Capture the cell that displays the provided text and extract its (x, y) central coordinate. 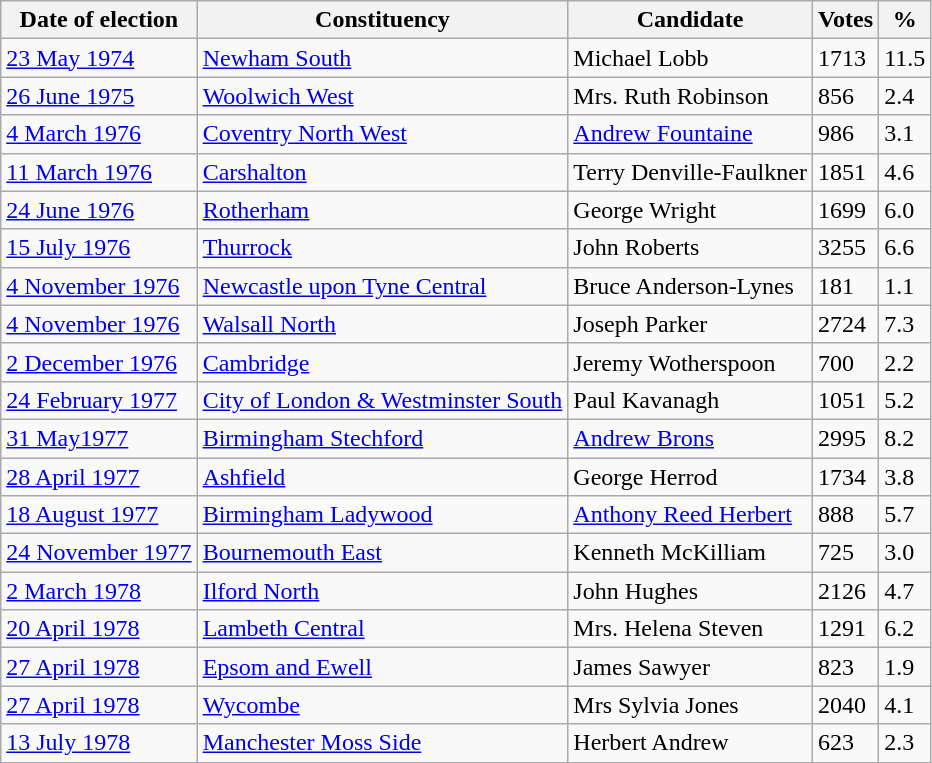
Michael Lobb (690, 58)
26 June 1975 (99, 96)
4.6 (905, 172)
Mrs. Helena Steven (690, 629)
Bournemouth East (382, 553)
1.9 (905, 667)
6.2 (905, 629)
Ashfield (382, 477)
Newham South (382, 58)
% (905, 20)
2.3 (905, 743)
Andrew Fountaine (690, 134)
1851 (845, 172)
1051 (845, 400)
4.7 (905, 591)
18 August 1977 (99, 515)
3.0 (905, 553)
Cambridge (382, 362)
Thurrock (382, 248)
24 February 1977 (99, 400)
3.8 (905, 477)
15 July 1976 (99, 248)
4 March 1976 (99, 134)
700 (845, 362)
Date of election (99, 20)
Ilford North (382, 591)
181 (845, 286)
Carshalton (382, 172)
Kenneth McKilliam (690, 553)
20 April 1978 (99, 629)
2 March 1978 (99, 591)
Andrew Brons (690, 438)
Rotherham (382, 210)
Paul Kavanagh (690, 400)
George Wright (690, 210)
986 (845, 134)
8.2 (905, 438)
Lambeth Central (382, 629)
George Herrod (690, 477)
Mrs. Ruth Robinson (690, 96)
2040 (845, 705)
3255 (845, 248)
Jeremy Wotherspoon (690, 362)
2.4 (905, 96)
Bruce Anderson-Lynes (690, 286)
888 (845, 515)
5.7 (905, 515)
Votes (845, 20)
Woolwich West (382, 96)
24 June 1976 (99, 210)
1734 (845, 477)
31 May1977 (99, 438)
Mrs Sylvia Jones (690, 705)
Anthony Reed Herbert (690, 515)
Joseph Parker (690, 324)
John Roberts (690, 248)
13 July 1978 (99, 743)
1291 (845, 629)
2724 (845, 324)
725 (845, 553)
24 November 1977 (99, 553)
623 (845, 743)
6.6 (905, 248)
2.2 (905, 362)
Wycombe (382, 705)
Walsall North (382, 324)
3.1 (905, 134)
4.1 (905, 705)
11 March 1976 (99, 172)
Manchester Moss Side (382, 743)
Birmingham Stechford (382, 438)
Coventry North West (382, 134)
856 (845, 96)
Epsom and Ewell (382, 667)
Herbert Andrew (690, 743)
James Sawyer (690, 667)
23 May 1974 (99, 58)
6.0 (905, 210)
1713 (845, 58)
11.5 (905, 58)
823 (845, 667)
2 December 1976 (99, 362)
7.3 (905, 324)
28 April 1977 (99, 477)
5.2 (905, 400)
2995 (845, 438)
Constituency (382, 20)
Newcastle upon Tyne Central (382, 286)
1699 (845, 210)
City of London & Westminster South (382, 400)
Birmingham Ladywood (382, 515)
2126 (845, 591)
Terry Denville-Faulkner (690, 172)
Candidate (690, 20)
John Hughes (690, 591)
1.1 (905, 286)
